Identify which cell holds the provided text, then report its [X, Y] central coordinate. 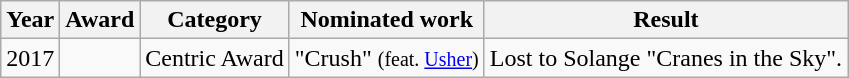
Centric Award [214, 58]
Lost to Solange "Cranes in the Sky". [666, 58]
Category [214, 20]
Nominated work [386, 20]
Award [100, 20]
Result [666, 20]
"Crush" (feat. Usher) [386, 58]
2017 [30, 58]
Year [30, 20]
